Determine the [X, Y] coordinate at the center of the cell enclosing the given text.  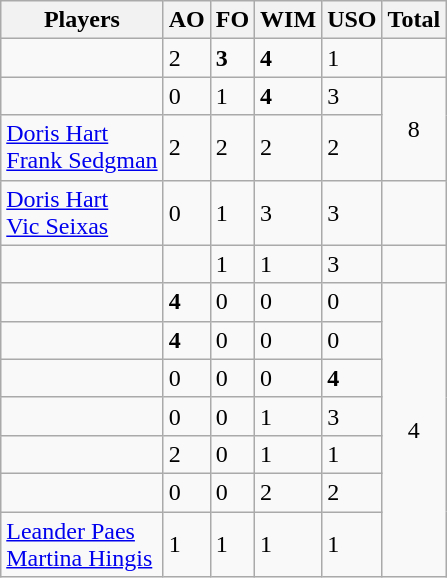
Players [82, 20]
Doris Hart Frank Sedgman [82, 148]
8 [414, 128]
AO [186, 20]
Leander Paes Martina Hingis [82, 544]
Doris Hart Vic Seixas [82, 212]
USO [352, 20]
FO [232, 20]
WIM [288, 20]
Total [414, 20]
